Locate the cell with the specified text and output its [X, Y] center coordinate. 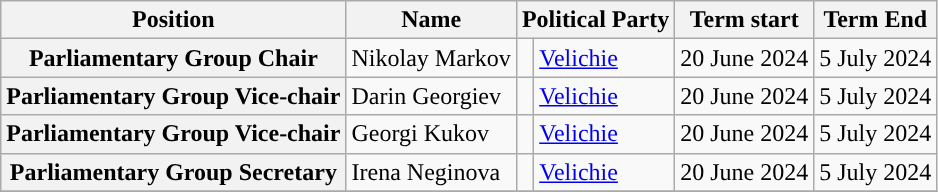
Darin Georgiev [431, 96]
Political Party [595, 20]
Georgi Kukov [431, 134]
Parliamentary Group Secretary [174, 172]
Parliamentary Group Chair [174, 58]
Nikolay Markov [431, 58]
Name [431, 20]
Term End [876, 20]
Position [174, 20]
Term start [744, 20]
Irena Neginova [431, 172]
